For the text-containing cell, return its midpoint in [x, y] coordinate format. 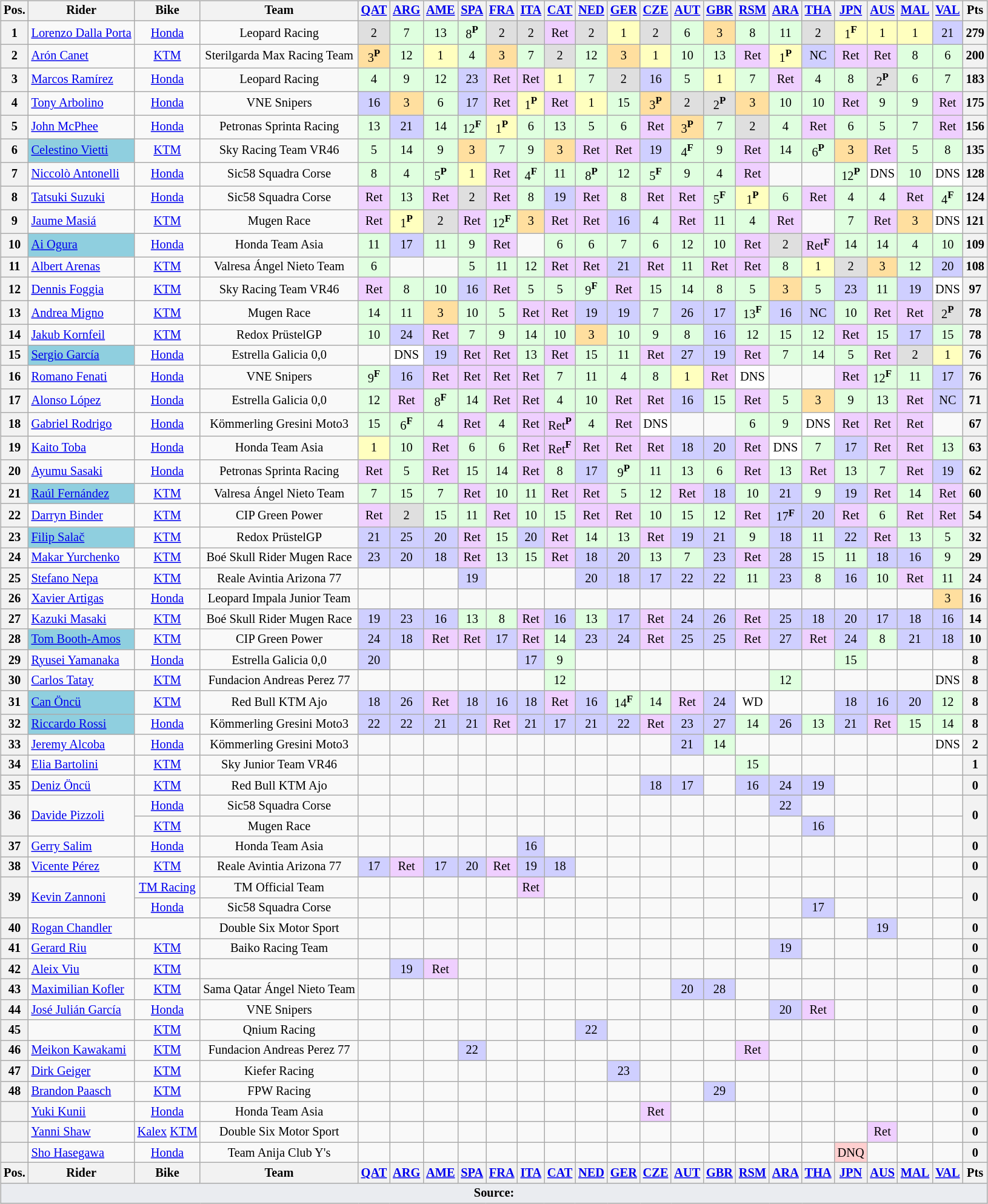
44 [15, 1009]
Sterilgarda Max Racing Team [279, 56]
41 [15, 948]
Kevin Zannoni [81, 898]
John McPhee [81, 127]
Rogan Chandler [81, 928]
135 [975, 150]
Ryusei Yamanaka [81, 660]
71 [975, 401]
Tony Arbolino [81, 103]
46 [15, 1051]
40 [15, 928]
13F [753, 313]
279 [975, 33]
Ai Ogura [81, 245]
31 [15, 702]
Kazuki Masaki [81, 619]
36 [15, 816]
Gerry Salim [81, 846]
183 [975, 80]
Gerard Riu [81, 948]
Dirk Geiger [81, 1071]
5P [440, 175]
97 [975, 288]
Brandon Paasch [81, 1091]
Leopard Impala Junior Team [279, 599]
Celestino Vietti [81, 150]
Deniz Öncü [81, 785]
Raúl Fernández [81, 493]
38 [15, 867]
Niccolò Antonelli [81, 175]
37 [15, 846]
175 [975, 103]
14F [624, 702]
Meikon Kawakami [81, 1051]
Jeremy Alcoba [81, 745]
Davide Pizzoli [81, 816]
Jakub Kornfeil [81, 334]
Kiefer Racing [279, 1071]
Sky Junior Team VR46 [279, 765]
Romano Fenati [81, 377]
54 [975, 515]
Elia Bartolini [81, 765]
47 [15, 1071]
Sergio García [81, 355]
200 [975, 56]
12P [851, 175]
128 [975, 175]
Lorenzo Dalla Porta [81, 33]
WD [753, 702]
Xavier Artigas [81, 599]
35 [15, 785]
Andrea Migno [81, 313]
Alonso López [81, 401]
Filip Salač [81, 537]
Source: [494, 1193]
48 [15, 1091]
Kalex KTM [167, 1132]
Baiko Racing Team [279, 948]
60 [975, 493]
124 [975, 198]
Darryn Binder [81, 515]
30 [15, 680]
8F [440, 401]
Aleix Viu [81, 969]
Sama Qatar Ángel Nieto Team [279, 989]
Kaito Toba [81, 448]
34 [15, 765]
33 [15, 745]
6F [406, 424]
Maximilian Kofler [81, 989]
FPW Racing [279, 1091]
Albert Arenas [81, 267]
Jaume Masiá [81, 222]
Sho Hasegawa [81, 1152]
67 [975, 424]
156 [975, 127]
Ayumu Sasaki [81, 471]
RetP [560, 424]
Stefano Nepa [81, 578]
Team Anija Club Y's [279, 1152]
Qnium Racing [279, 1030]
6P [818, 150]
Marcos Ramírez [81, 80]
17F [786, 515]
TM Racing [167, 888]
1F [851, 33]
Arón Canet [81, 56]
DNQ [851, 1152]
Tatsuki Suzuki [81, 198]
9P [624, 471]
José Julián García [81, 1009]
108 [975, 267]
Yanni Shaw [81, 1132]
Can Öncü [81, 702]
TM Official Team [279, 888]
39 [15, 898]
Yuki Kunii [81, 1112]
42 [15, 969]
Vicente Pérez [81, 867]
121 [975, 222]
Gabriel Rodrigo [81, 424]
Makar Yurchenko [81, 558]
109 [975, 245]
Tom Booth-Amos [81, 639]
45 [15, 1030]
43 [15, 989]
62 [975, 471]
Riccardo Rossi [81, 724]
Carlos Tatay [81, 680]
Dennis Foggia [81, 288]
63 [975, 448]
